Pinpoint the cell where the given text exists, returning its (x, y) midpoint coordinate. 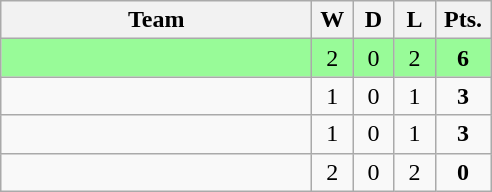
D (374, 20)
L (414, 20)
Team (156, 20)
Pts. (463, 20)
6 (463, 58)
W (332, 20)
